Provide the [x, y] coordinate of the cell's center where the given text is located.  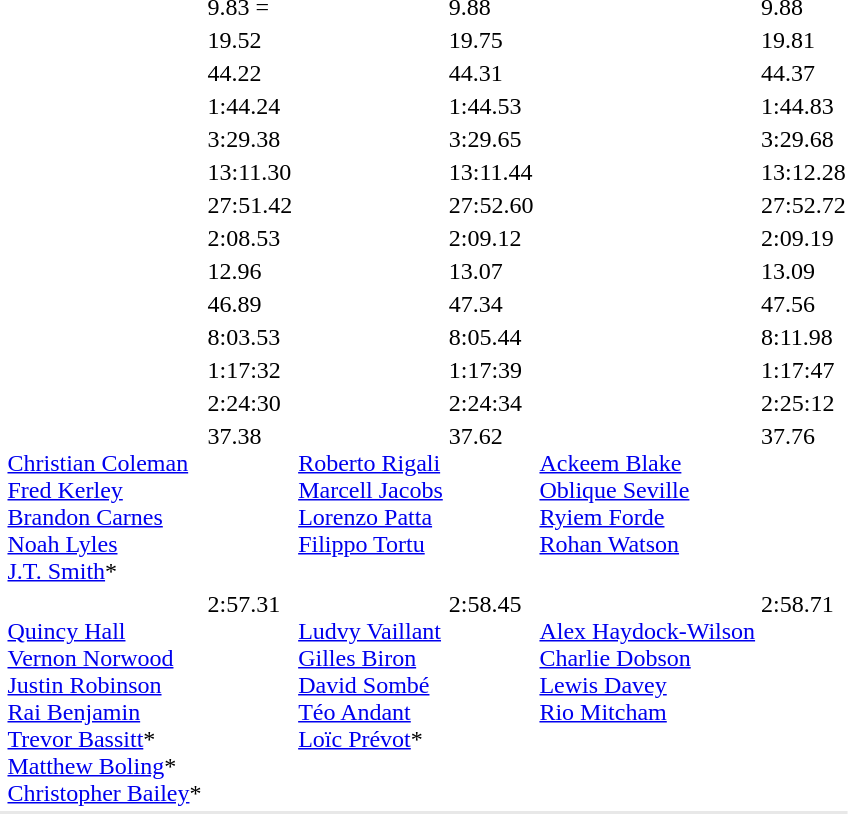
44.31 [491, 73]
13:11.30 [250, 172]
2:57.31 [250, 698]
27:51.42 [250, 205]
1:17:47 [804, 370]
37.38 [250, 504]
37.62 [491, 504]
2:24:30 [250, 403]
8:11.98 [804, 337]
44.22 [250, 73]
Roberto RigaliMarcell JacobsLorenzo PattaFilippo Tortu [371, 504]
19.52 [250, 40]
8:05.44 [491, 337]
13:11.44 [491, 172]
2:09.12 [491, 238]
2:09.19 [804, 238]
13.07 [491, 271]
3:29.38 [250, 139]
3:29.68 [804, 139]
Quincy HallVernon NorwoodJustin RobinsonRai BenjaminTrevor Bassitt*Matthew Boling*Christopher Bailey* [104, 698]
27:52.72 [804, 205]
1:17:39 [491, 370]
44.37 [804, 73]
1:44.24 [250, 106]
12.96 [250, 271]
47.34 [491, 304]
8:03.53 [250, 337]
19.81 [804, 40]
13.09 [804, 271]
37.76 [804, 504]
Alex Haydock-WilsonCharlie DobsonLewis DaveyRio Mitcham [648, 698]
2:24:34 [491, 403]
3:29.65 [491, 139]
46.89 [250, 304]
1:44.53 [491, 106]
2:25:12 [804, 403]
2:58.45 [491, 698]
1:17:32 [250, 370]
13:12.28 [804, 172]
Christian ColemanFred KerleyBrandon CarnesNoah LylesJ.T. Smith* [104, 504]
Ludvy VaillantGilles BironDavid SombéTéo AndantLoïc Prévot* [371, 698]
27:52.60 [491, 205]
19.75 [491, 40]
Ackeem BlakeOblique SevilleRyiem FordeRohan Watson [648, 504]
47.56 [804, 304]
2:58.71 [804, 698]
2:08.53 [250, 238]
1:44.83 [804, 106]
